Identify which cell holds the provided text, then report its (x, y) central coordinate. 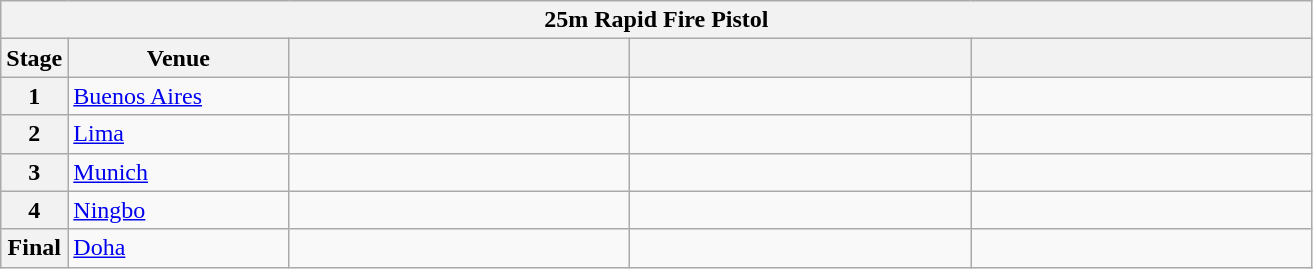
25m Rapid Fire Pistol (656, 20)
1 (34, 96)
Venue (178, 58)
Munich (178, 172)
Lima (178, 134)
2 (34, 134)
4 (34, 210)
Final (34, 248)
Buenos Aires (178, 96)
Ningbo (178, 210)
Doha (178, 248)
Stage (34, 58)
3 (34, 172)
